Capture the cell that displays the provided text and extract its (X, Y) central coordinate. 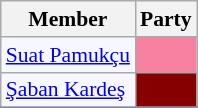
Şaban Kardeş (68, 90)
Member (68, 19)
Suat Pamukçu (68, 55)
Party (166, 19)
